Capture the cell that displays the provided text and extract its [X, Y] central coordinate. 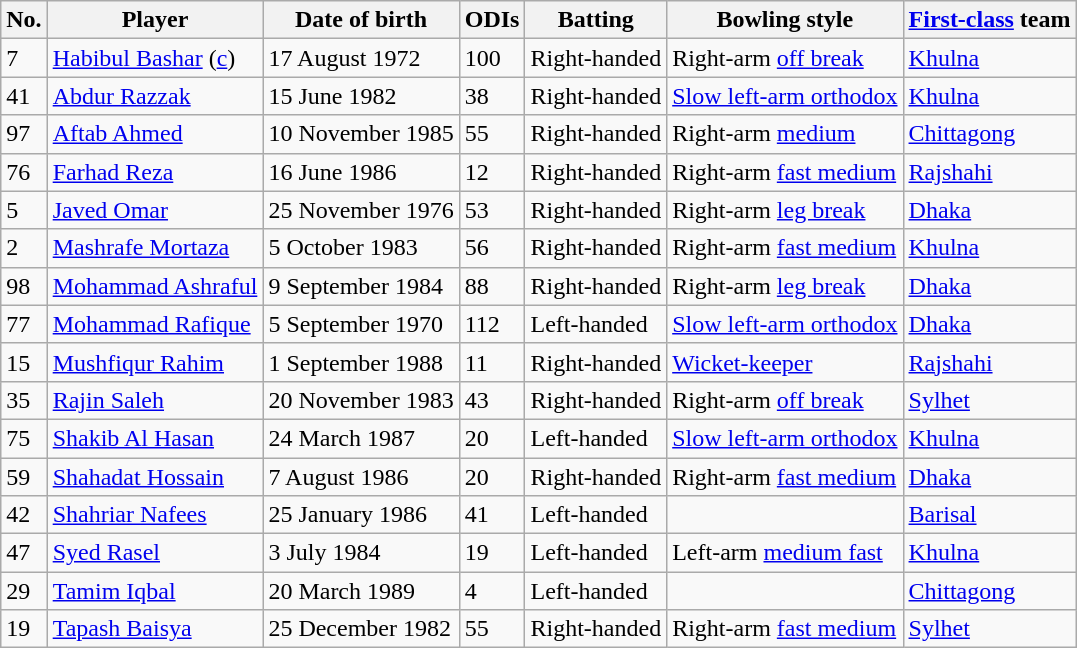
4 [492, 591]
Habibul Bashar (c) [155, 58]
Batting [596, 20]
Barisal [990, 515]
76 [24, 172]
Bowling style [785, 20]
No. [24, 20]
Shakib Al Hasan [155, 438]
15 June 1982 [361, 96]
75 [24, 438]
97 [24, 134]
10 November 1985 [361, 134]
Date of birth [361, 20]
16 June 1986 [361, 172]
Aftab Ahmed [155, 134]
24 March 1987 [361, 438]
77 [24, 324]
Mashrafe Mortaza [155, 248]
25 November 1976 [361, 210]
First-class team [990, 20]
11 [492, 362]
5 October 1983 [361, 248]
Player [155, 20]
5 [24, 210]
43 [492, 400]
98 [24, 286]
59 [24, 477]
3 July 1984 [361, 553]
15 [24, 362]
Mohammad Rafique [155, 324]
20 March 1989 [361, 591]
1 September 1988 [361, 362]
25 December 1982 [361, 629]
Abdur Razzak [155, 96]
ODIs [492, 20]
100 [492, 58]
12 [492, 172]
Right-arm medium [785, 134]
Shahriar Nafees [155, 515]
Farhad Reza [155, 172]
7 August 1986 [361, 477]
17 August 1972 [361, 58]
112 [492, 324]
Mushfiqur Rahim [155, 362]
38 [492, 96]
20 November 1983 [361, 400]
Rajin Saleh [155, 400]
35 [24, 400]
5 September 1970 [361, 324]
29 [24, 591]
56 [492, 248]
Tamim Iqbal [155, 591]
9 September 1984 [361, 286]
47 [24, 553]
2 [24, 248]
Shahadat Hossain [155, 477]
Syed Rasel [155, 553]
Left-arm medium fast [785, 553]
88 [492, 286]
Wicket-keeper [785, 362]
7 [24, 58]
Tapash Baisya [155, 629]
25 January 1986 [361, 515]
53 [492, 210]
Mohammad Ashraful [155, 286]
Javed Omar [155, 210]
42 [24, 515]
